Scan for the cell matching the given text and deliver its (X, Y) coordinate at center. 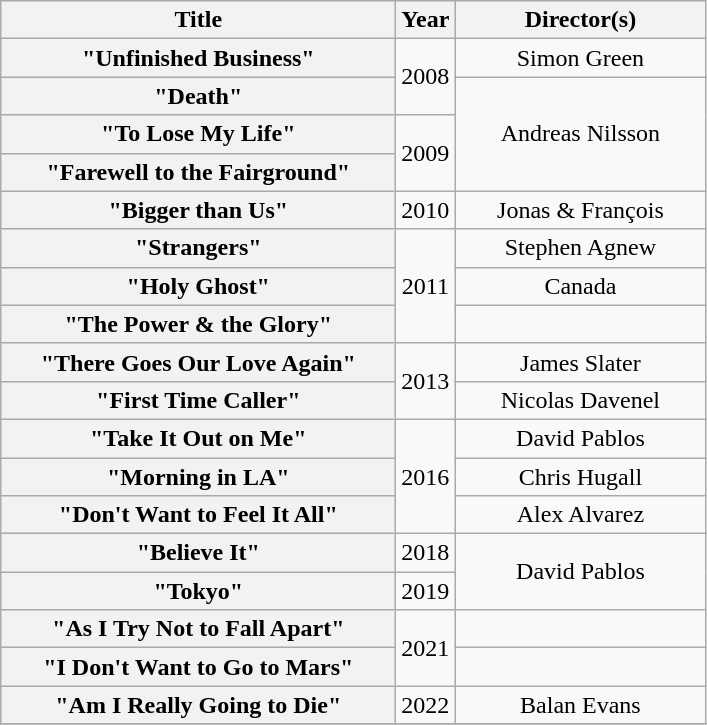
2016 (426, 476)
Stephen Agnew (580, 248)
"As I Try Not to Fall Apart" (198, 629)
Nicolas Davenel (580, 400)
2008 (426, 77)
2009 (426, 153)
Alex Alvarez (580, 515)
Chris Hugall (580, 477)
"Don't Want to Feel It All" (198, 515)
"First Time Caller" (198, 400)
"Strangers" (198, 248)
2019 (426, 591)
"Unfinished Business" (198, 58)
2018 (426, 553)
"The Power & the Glory" (198, 324)
"There Goes Our Love Again" (198, 362)
Canada (580, 286)
"Death" (198, 96)
"Farewell to the Fairground" (198, 172)
"Tokyo" (198, 591)
"Believe It" (198, 553)
"Am I Really Going to Die" (198, 705)
"I Don't Want to Go to Mars" (198, 667)
Simon Green (580, 58)
2022 (426, 705)
"Bigger than Us" (198, 210)
2013 (426, 381)
"To Lose My Life" (198, 134)
Year (426, 20)
"Take It Out on Me" (198, 438)
2021 (426, 648)
Jonas & François (580, 210)
Director(s) (580, 20)
"Holy Ghost" (198, 286)
2010 (426, 210)
2011 (426, 286)
James Slater (580, 362)
Andreas Nilsson (580, 134)
Title (198, 20)
"Morning in LA" (198, 477)
Balan Evans (580, 705)
